Pinpoint the cell where the given text exists, returning its (x, y) midpoint coordinate. 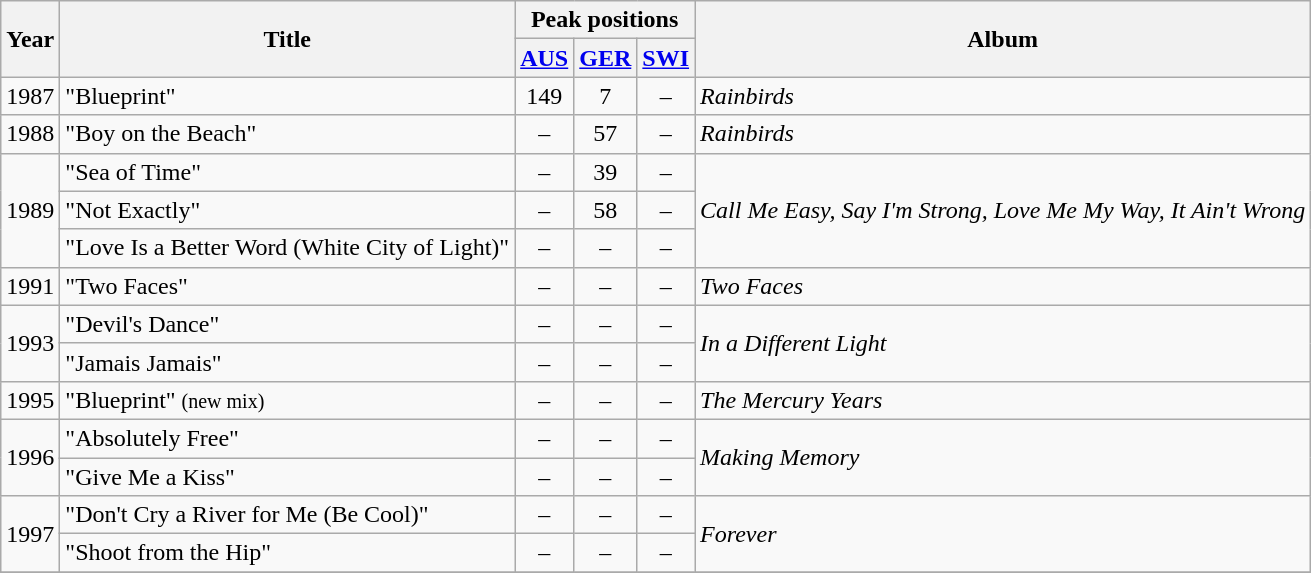
57 (606, 134)
1989 (30, 210)
"Don't Cry a River for Me (Be Cool)" (288, 515)
1996 (30, 457)
1988 (30, 134)
39 (606, 172)
149 (544, 96)
"Devil's Dance" (288, 324)
GER (606, 58)
"Boy on the Beach" (288, 134)
1995 (30, 400)
Peak positions (605, 20)
Album (1003, 39)
AUS (544, 58)
Making Memory (1003, 457)
"Love Is a Better Word (White City of Light)" (288, 248)
1993 (30, 343)
"Two Faces" (288, 286)
Forever (1003, 534)
The Mercury Years (1003, 400)
Year (30, 39)
"Blueprint" (new mix) (288, 400)
"Absolutely Free" (288, 438)
"Sea of Time" (288, 172)
In a Different Light (1003, 343)
7 (606, 96)
1987 (30, 96)
"Blueprint" (288, 96)
"Not Exactly" (288, 210)
Two Faces (1003, 286)
58 (606, 210)
"Jamais Jamais" (288, 362)
"Give Me a Kiss" (288, 477)
Title (288, 39)
1997 (30, 534)
SWI (666, 58)
Call Me Easy, Say I'm Strong, Love Me My Way, It Ain't Wrong (1003, 210)
1991 (30, 286)
"Shoot from the Hip" (288, 553)
